Determine the (X, Y) coordinate at the center of the cell enclosing the given text.  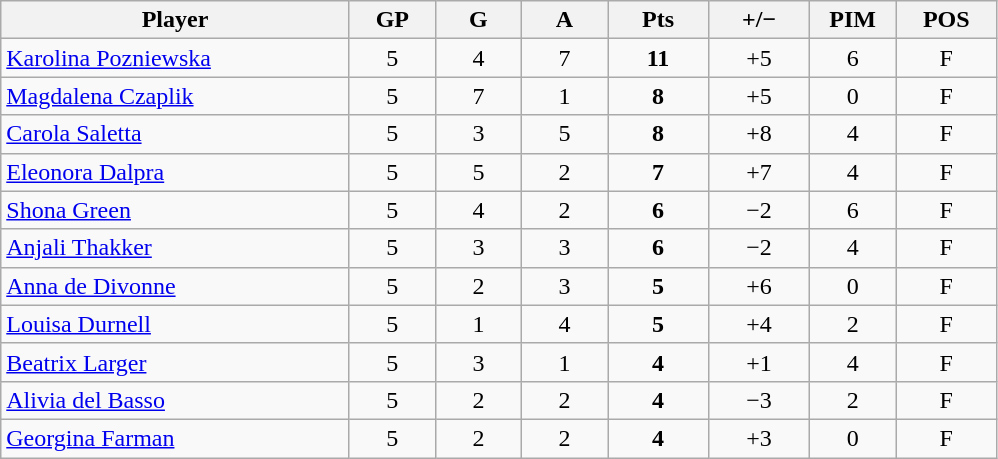
−3 (760, 400)
Louisa Durnell (176, 324)
Player (176, 20)
PIM (853, 20)
Pts (658, 20)
+3 (760, 438)
G (478, 20)
Karolina Pozniewska (176, 58)
Alivia del Basso (176, 400)
Eleonora Dalpra (176, 172)
Carola Saletta (176, 134)
Shona Green (176, 210)
+8 (760, 134)
+/− (760, 20)
+6 (760, 286)
Anna de Divonne (176, 286)
Beatrix Larger (176, 362)
A (564, 20)
+1 (760, 362)
Magdalena Czaplik (176, 96)
Georgina Farman (176, 438)
+4 (760, 324)
+7 (760, 172)
Anjali Thakker (176, 248)
GP (392, 20)
11 (658, 58)
POS (946, 20)
